Identify which cell holds the provided text, then report its (X, Y) central coordinate. 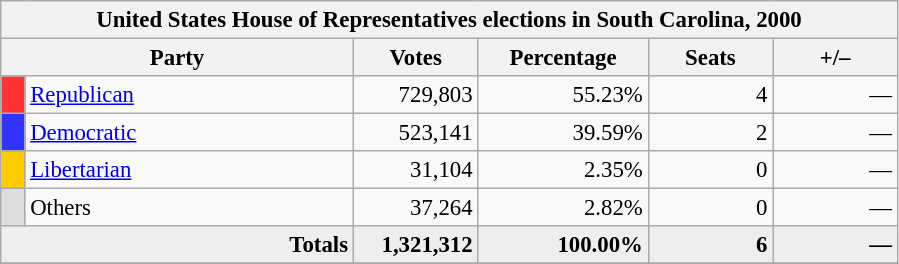
31,104 (416, 170)
523,141 (416, 133)
100.00% (563, 245)
Democratic (189, 133)
729,803 (416, 95)
6 (710, 245)
Others (189, 208)
Party (178, 58)
1,321,312 (416, 245)
Seats (710, 58)
Libertarian (189, 170)
39.59% (563, 133)
2.82% (563, 208)
2.35% (563, 170)
55.23% (563, 95)
Percentage (563, 58)
United States House of Representatives elections in South Carolina, 2000 (450, 20)
4 (710, 95)
37,264 (416, 208)
2 (710, 133)
+/– (836, 58)
Votes (416, 58)
Republican (189, 95)
Totals (178, 245)
